Find where the given text appears and provide that cell's center as (x, y) coordinate. 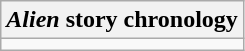
Alien story chronology (122, 20)
